Pinpoint the cell where the given text exists, returning its (x, y) midpoint coordinate. 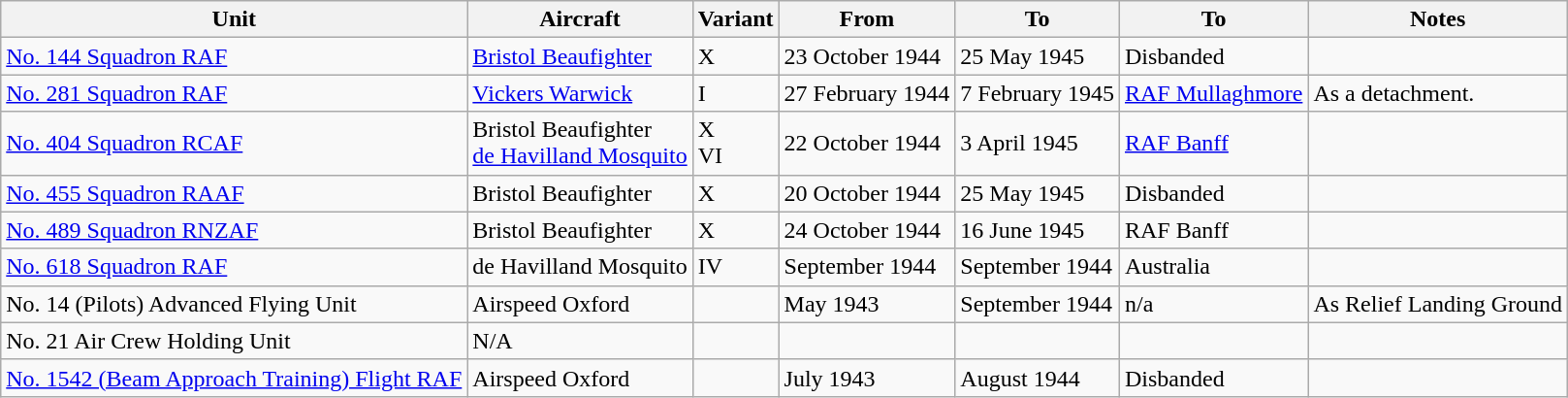
May 1943 (867, 304)
No. 489 Squadron RNZAF (235, 230)
27 February 1944 (867, 93)
24 October 1944 (867, 230)
I (735, 93)
August 1944 (1038, 378)
RAF Mullaghmore (1213, 93)
No. 281 Squadron RAF (235, 93)
No. 144 Squadron RAF (235, 56)
22 October 1944 (867, 144)
20 October 1944 (867, 193)
de Havilland Mosquito (580, 267)
Notes (1438, 19)
No. 1542 (Beam Approach Training) Flight RAF (235, 378)
No. 404 Squadron RCAF (235, 144)
No. 618 Squadron RAF (235, 267)
16 June 1945 (1038, 230)
July 1943 (867, 378)
7 February 1945 (1038, 93)
From (867, 19)
Aircraft (580, 19)
Unit (235, 19)
23 October 1944 (867, 56)
IV (735, 267)
No. 21 Air Crew Holding Unit (235, 341)
XVI (735, 144)
As a detachment. (1438, 93)
Bristol Beaufighterde Havilland Mosquito (580, 144)
n/a (1213, 304)
No. 455 Squadron RAAF (235, 193)
As Relief Landing Ground (1438, 304)
Variant (735, 19)
No. 14 (Pilots) Advanced Flying Unit (235, 304)
Australia (1213, 267)
N/A (580, 341)
3 April 1945 (1038, 144)
Vickers Warwick (580, 93)
